Return the (X, Y) coordinate for the center point of the cell that contains the specified text.  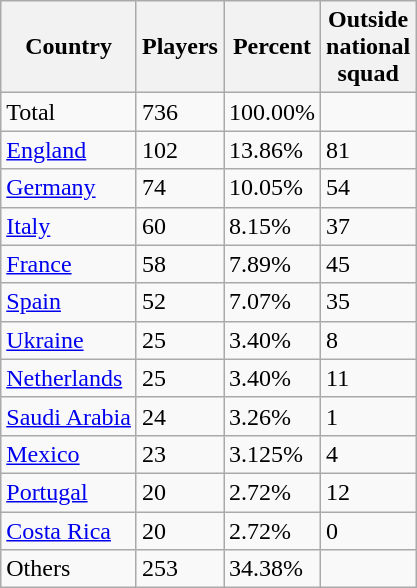
58 (180, 264)
7.89% (272, 264)
England (69, 150)
Netherlands (69, 378)
52 (180, 302)
54 (368, 188)
Saudi Arabia (69, 416)
Ukraine (69, 340)
100.00% (272, 112)
Portugal (69, 492)
35 (368, 302)
France (69, 264)
8 (368, 340)
60 (180, 226)
0 (368, 531)
Costa Rica (69, 531)
23 (180, 454)
11 (368, 378)
Spain (69, 302)
Outside national squad (368, 47)
24 (180, 416)
Country (69, 47)
Italy (69, 226)
10.05% (272, 188)
1 (368, 416)
Players (180, 47)
Germany (69, 188)
4 (368, 454)
13.86% (272, 150)
Percent (272, 47)
81 (368, 150)
12 (368, 492)
253 (180, 569)
Total (69, 112)
34.38% (272, 569)
736 (180, 112)
102 (180, 150)
3.125% (272, 454)
7.07% (272, 302)
45 (368, 264)
Others (69, 569)
74 (180, 188)
3.26% (272, 416)
8.15% (272, 226)
Mexico (69, 454)
37 (368, 226)
